Output the (X, Y) coordinate of the center of the cell containing the given text.  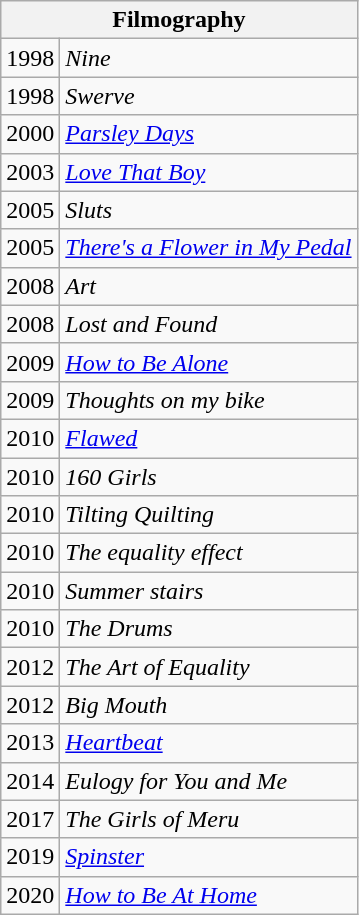
Summer stairs (208, 591)
Art (208, 286)
The Girls of Meru (208, 819)
Heartbeat (208, 743)
Flawed (208, 438)
How to Be At Home (208, 895)
The equality effect (208, 553)
Lost and Found (208, 324)
How to Be Alone (208, 362)
The Art of Equality (208, 667)
2014 (30, 781)
160 Girls (208, 477)
2013 (30, 743)
2020 (30, 895)
Swerve (208, 96)
Thoughts on my bike (208, 400)
Parsley Days (208, 134)
The Drums (208, 629)
Sluts (208, 210)
Tilting Quilting (208, 515)
2017 (30, 819)
Nine (208, 58)
Big Mouth (208, 705)
Filmography (179, 20)
Love That Boy (208, 172)
2019 (30, 857)
Spinster (208, 857)
2003 (30, 172)
There's a Flower in My Pedal (208, 248)
Eulogy for You and Me (208, 781)
2000 (30, 134)
